Detect which cell encompasses the target text, then output its [x, y] center coordinate. 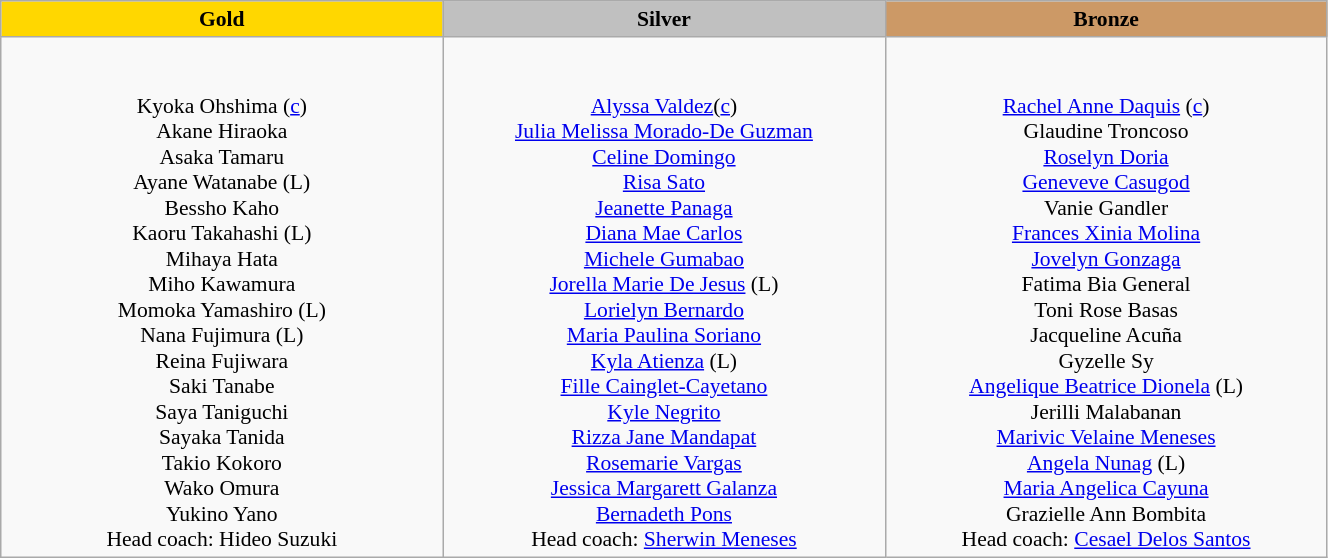
Gold [222, 19]
Silver [664, 19]
Bronze [1106, 19]
